Extract the (X, Y) coordinate from the center of the cell holding the provided text.  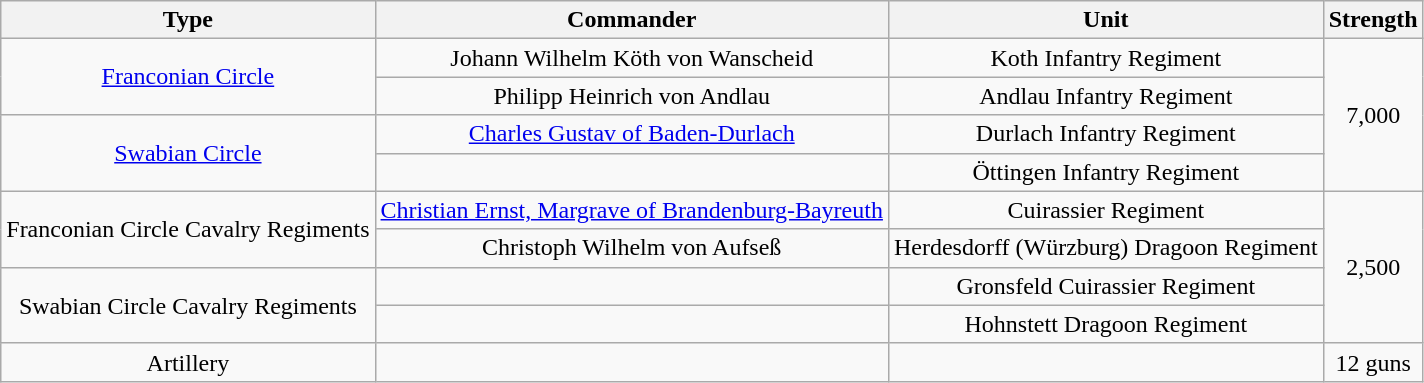
Andlau Infantry Regiment (1106, 96)
Franconian Circle Cavalry Regiments (188, 229)
Hohnstett Dragoon Regiment (1106, 324)
Philipp Heinrich von Andlau (632, 96)
Artillery (188, 362)
Swabian Circle Cavalry Regiments (188, 305)
Christoph Wilhelm von Aufseß (632, 248)
Franconian Circle (188, 77)
Christian Ernst, Margrave of Brandenburg-Bayreuth (632, 210)
Gronsfeld Cuirassier Regiment (1106, 286)
Koth Infantry Regiment (1106, 58)
Cuirassier Regiment (1106, 210)
Commander (632, 20)
7,000 (1373, 115)
Öttingen Infantry Regiment (1106, 172)
12 guns (1373, 362)
Type (188, 20)
Swabian Circle (188, 153)
2,500 (1373, 267)
Charles Gustav of Baden-Durlach (632, 134)
Unit (1106, 20)
Herdesdorff (Würzburg) Dragoon Regiment (1106, 248)
Johann Wilhelm Köth von Wanscheid (632, 58)
Durlach Infantry Regiment (1106, 134)
Strength (1373, 20)
